Capture the cell that displays the provided text and extract its (x, y) central coordinate. 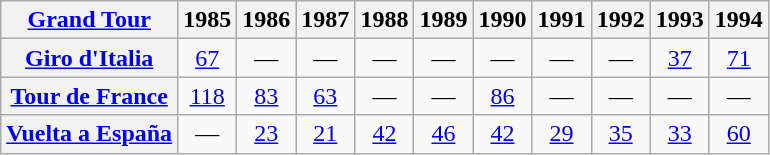
21 (326, 134)
1990 (502, 20)
118 (208, 96)
1991 (562, 20)
29 (562, 134)
Grand Tour (90, 20)
37 (680, 58)
46 (444, 134)
23 (266, 134)
1987 (326, 20)
1994 (738, 20)
1985 (208, 20)
Tour de France (90, 96)
Giro d'Italia (90, 58)
1992 (620, 20)
60 (738, 134)
67 (208, 58)
1993 (680, 20)
Vuelta a España (90, 134)
1986 (266, 20)
63 (326, 96)
33 (680, 134)
1989 (444, 20)
83 (266, 96)
1988 (384, 20)
71 (738, 58)
86 (502, 96)
35 (620, 134)
